Return the (x, y) coordinate for the center point of the cell that contains the specified text.  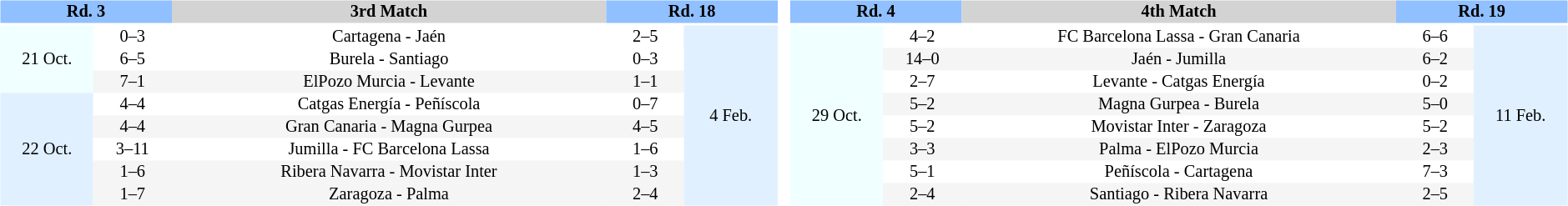
5–1 (923, 172)
3–3 (923, 150)
4 Feb. (731, 115)
21 Oct. (47, 58)
5–0 (1435, 105)
FC Barcelona Lassa - Gran Canaria (1178, 37)
Zaragoza - Palma (389, 195)
Jaén - Jumilla (1178, 60)
Rd. 19 (1482, 12)
4–2 (923, 37)
4th Match (1178, 12)
Ribera Navarra - Movistar Inter (389, 172)
7–3 (1435, 172)
0–2 (1435, 82)
1–1 (646, 82)
7–1 (132, 82)
Jumilla - FC Barcelona Lassa (389, 150)
Rd. 3 (85, 12)
Palma - ElPozo Murcia (1178, 150)
0–7 (646, 105)
Peñíscola - Cartagena (1178, 172)
Rd. 4 (876, 12)
6–2 (1435, 60)
ElPozo Murcia - Levante (389, 82)
Movistar Inter - Zaragoza (1178, 127)
1–7 (132, 195)
29 Oct. (837, 115)
Gran Canaria - Magna Gurpea (389, 127)
Cartagena - Jaén (389, 37)
6–5 (132, 60)
Santiago - Ribera Navarra (1178, 195)
Catgas Energía - Peñíscola (389, 105)
4–5 (646, 127)
6–6 (1435, 37)
Rd. 18 (693, 12)
Magna Gurpea - Burela (1178, 105)
2–7 (923, 82)
22 Oct. (47, 150)
11 Feb. (1520, 115)
1–3 (646, 172)
Levante - Catgas Energía (1178, 82)
14–0 (923, 60)
3rd Match (389, 12)
2–3 (1435, 150)
3–11 (132, 150)
Burela - Santiago (389, 60)
